Provide the [x, y] coordinate of the cell's center where the given text is located.  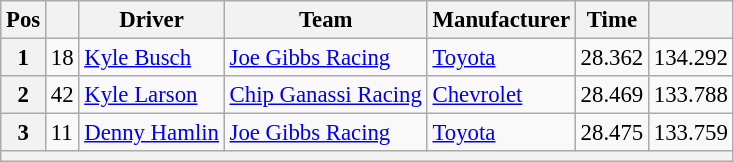
Kyle Larson [152, 95]
Kyle Busch [152, 58]
Manufacturer [501, 20]
28.475 [612, 133]
Denny Hamlin [152, 133]
Pos [24, 20]
11 [62, 133]
134.292 [692, 58]
28.469 [612, 95]
133.788 [692, 95]
28.362 [612, 58]
Chevrolet [501, 95]
2 [24, 95]
42 [62, 95]
3 [24, 133]
Time [612, 20]
18 [62, 58]
1 [24, 58]
Team [326, 20]
Chip Ganassi Racing [326, 95]
Driver [152, 20]
133.759 [692, 133]
